Output the (X, Y) coordinate of the center of the cell containing the given text.  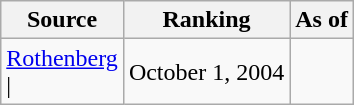
Ranking (206, 20)
October 1, 2004 (206, 72)
Rothenberg| (62, 72)
As of (322, 20)
Source (62, 20)
